Provide the (x, y) coordinate of the cell's center where the given text is located.  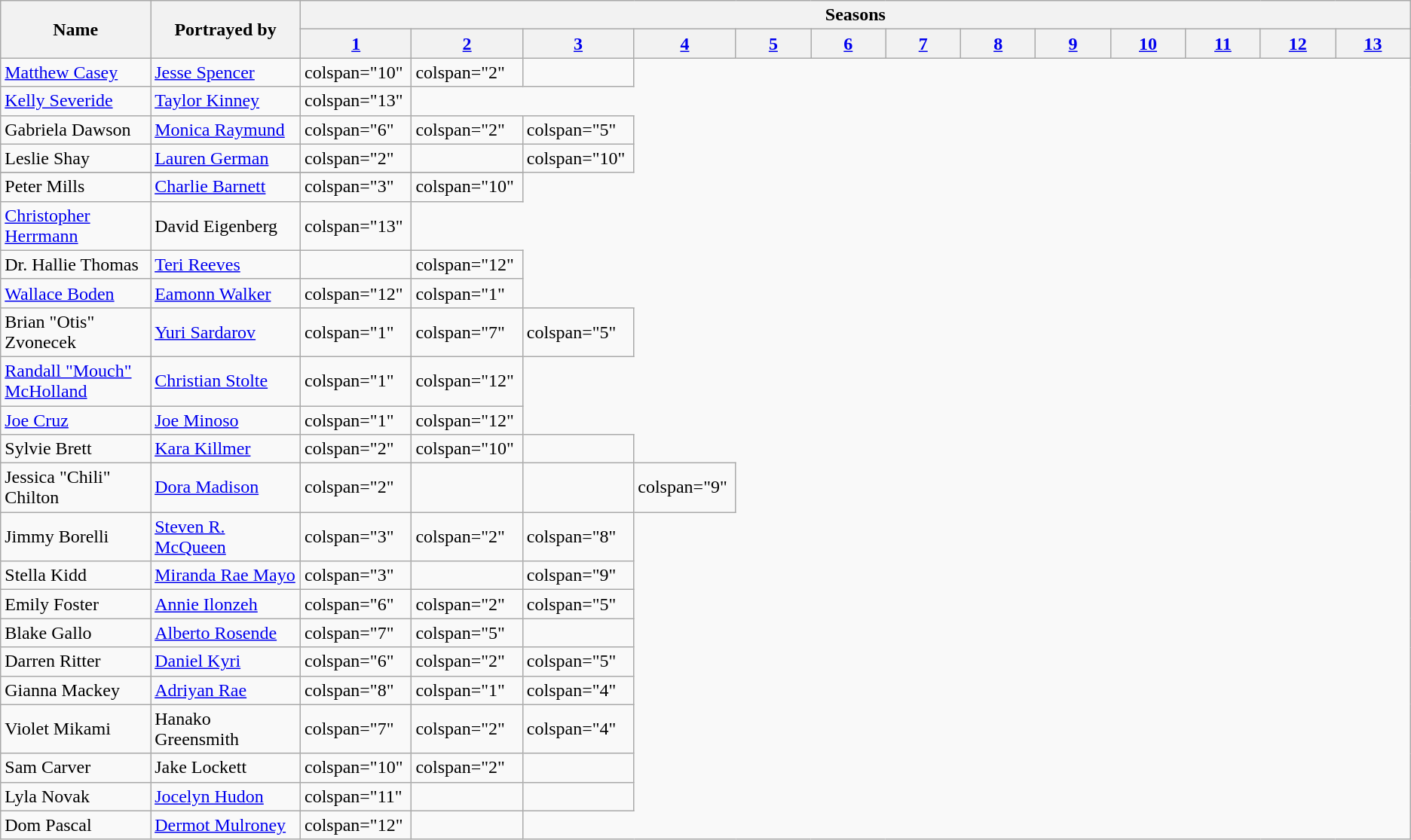
3 (577, 44)
Charlie Barnett (226, 187)
Name (75, 29)
Daniel Kyri (226, 661)
colspan="11" (356, 796)
Darren Ritter (75, 661)
Wallace Boden (75, 293)
Christian Stolte (226, 381)
11 (1223, 44)
Sylvie Brett (75, 449)
Peter Mills (75, 187)
David Eigenberg (226, 226)
Miranda Rae Mayo (226, 576)
Portrayed by (226, 29)
Alberto Rosende (226, 633)
Dora Madison (226, 488)
Jessica "Chili" Chilton (75, 488)
Monica Raymund (226, 130)
Hanako Greensmith (226, 729)
Eamonn Walker (226, 293)
Sam Carver (75, 768)
Leslie Shay (75, 158)
Annie Ilonzeh (226, 604)
Joe Minoso (226, 420)
13 (1373, 44)
Taylor Kinney (226, 101)
Lyla Novak (75, 796)
Gianna Mackey (75, 690)
8 (998, 44)
9 (1073, 44)
Seasons (855, 15)
Dr. Hallie Thomas (75, 264)
12 (1298, 44)
Yuri Sardarov (226, 331)
Emily Foster (75, 604)
1 (356, 44)
Kara Killmer (226, 449)
Lauren German (226, 158)
4 (684, 44)
Steven R. McQueen (226, 536)
Dom Pascal (75, 825)
Randall "Mouch" McHolland (75, 381)
Adriyan Rae (226, 690)
5 (773, 44)
7 (923, 44)
Matthew Casey (75, 72)
Violet Mikami (75, 729)
2 (467, 44)
Jesse Spencer (226, 72)
Joe Cruz (75, 420)
Teri Reeves (226, 264)
Christopher Herrmann (75, 226)
Stella Kidd (75, 576)
Brian "Otis" Zvonecek (75, 331)
Blake Gallo (75, 633)
Jimmy Borelli (75, 536)
6 (849, 44)
Kelly Severide (75, 101)
10 (1147, 44)
Jocelyn Hudon (226, 796)
Jake Lockett (226, 768)
Dermot Mulroney (226, 825)
Gabriela Dawson (75, 130)
